Pinpoint the cell where the given text exists, returning its (X, Y) midpoint coordinate. 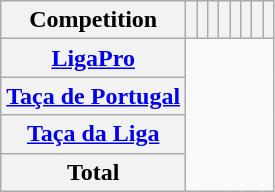
Competition (94, 20)
Taça da Liga (94, 134)
LigaPro (94, 58)
Taça de Portugal (94, 96)
Total (94, 172)
